Capture the cell that displays the provided text and extract its (X, Y) central coordinate. 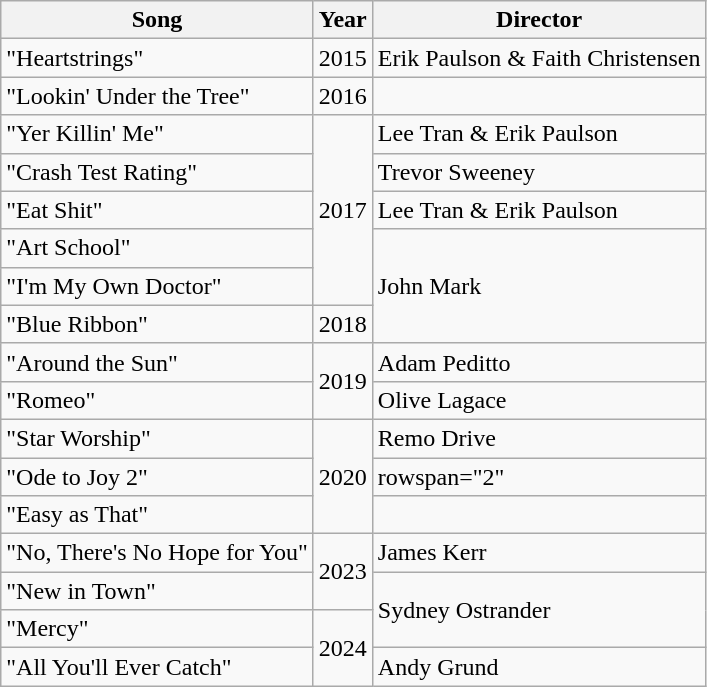
2020 (342, 476)
2019 (342, 381)
"All You'll Ever Catch" (158, 667)
"Mercy" (158, 629)
Song (158, 20)
Year (342, 20)
2024 (342, 648)
Olive Lagace (539, 400)
2023 (342, 572)
Andy Grund (539, 667)
"Heartstrings" (158, 58)
"Star Worship" (158, 438)
"Yer Killin' Me" (158, 134)
"New in Town" (158, 591)
"No, There's No Hope for You" (158, 553)
"Easy as That" (158, 515)
2018 (342, 324)
"Art School" (158, 248)
James Kerr (539, 553)
Remo Drive (539, 438)
Adam Peditto (539, 362)
2015 (342, 58)
2016 (342, 96)
"I'm My Own Doctor" (158, 286)
rowspan="2" (539, 477)
"Romeo" (158, 400)
"Eat Shit" (158, 210)
Director (539, 20)
"Blue Ribbon" (158, 324)
Sydney Ostrander (539, 610)
"Around the Sun" (158, 362)
Trevor Sweeney (539, 172)
"Ode to Joy 2" (158, 477)
Erik Paulson & Faith Christensen (539, 58)
2017 (342, 210)
John Mark (539, 286)
"Crash Test Rating" (158, 172)
"Lookin' Under the Tree" (158, 96)
